Return (X, Y) of the center of cell containing provided text 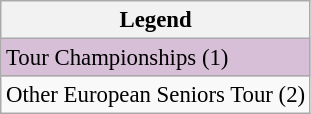
Legend (156, 20)
Tour Championships (1) (156, 58)
Other European Seniors Tour (2) (156, 95)
